Capture the cell that displays the provided text and extract its [x, y] central coordinate. 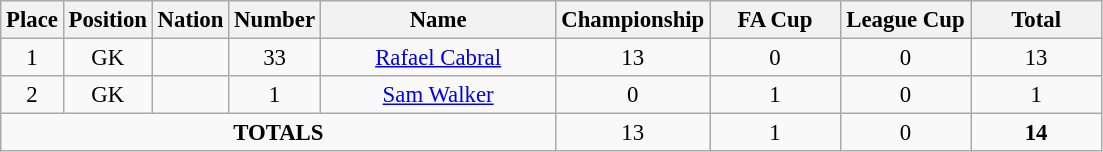
FA Cup [776, 20]
Place [32, 20]
Nation [190, 20]
14 [1036, 133]
Sam Walker [438, 95]
Position [108, 20]
Name [438, 20]
TOTALS [278, 133]
Championship [633, 20]
Total [1036, 20]
Rafael Cabral [438, 58]
League Cup [906, 20]
2 [32, 95]
Number [275, 20]
33 [275, 58]
